Find where the given text appears and provide that cell's center as [X, Y] coordinate. 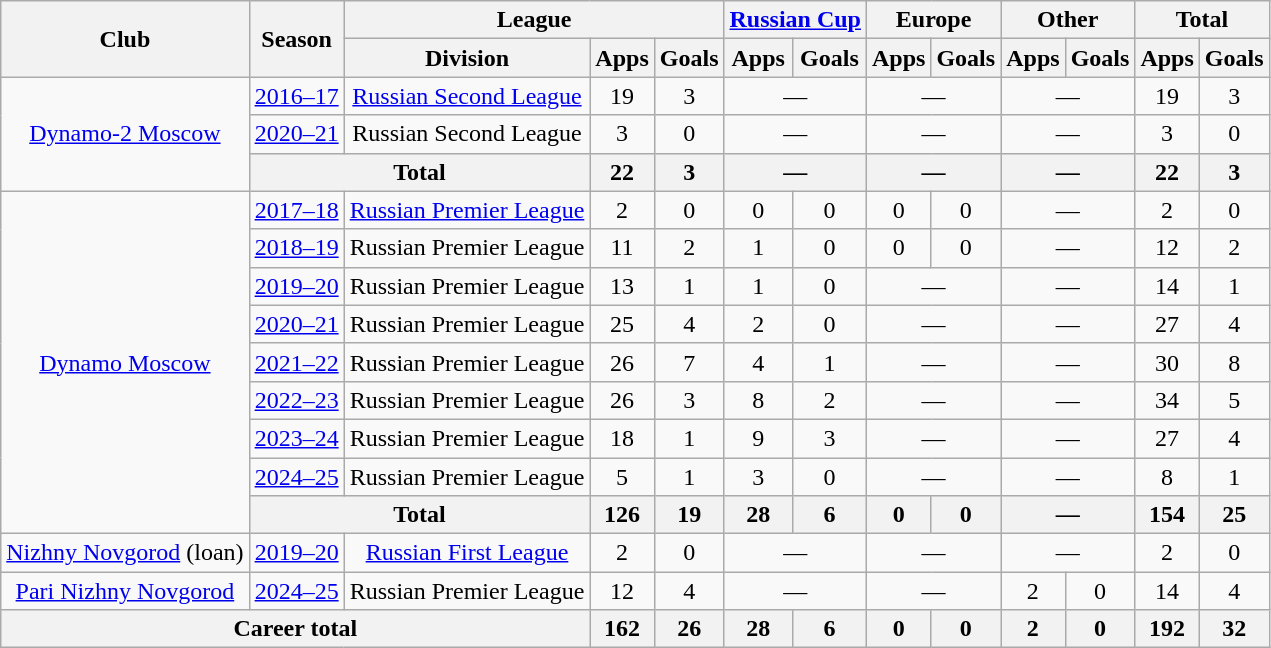
Career total [296, 629]
Season [296, 39]
2021–22 [296, 362]
Club [125, 39]
18 [622, 438]
Dynamo-2 Moscow [125, 134]
2023–24 [296, 438]
11 [622, 248]
34 [1167, 400]
192 [1167, 629]
154 [1167, 515]
League [534, 20]
126 [622, 515]
7 [689, 362]
13 [622, 286]
Other [1068, 20]
2016–17 [296, 96]
30 [1167, 362]
Europe [933, 20]
Russian Cup [795, 20]
Dynamo Moscow [125, 362]
32 [1234, 629]
2017–18 [296, 210]
2022–23 [296, 400]
Nizhny Novgorod (loan) [125, 553]
Pari Nizhny Novgorod [125, 591]
9 [758, 438]
Russian First League [467, 553]
Division [467, 58]
162 [622, 629]
2018–19 [296, 248]
